Scan for the cell matching the given text and deliver its [X, Y] coordinate at center. 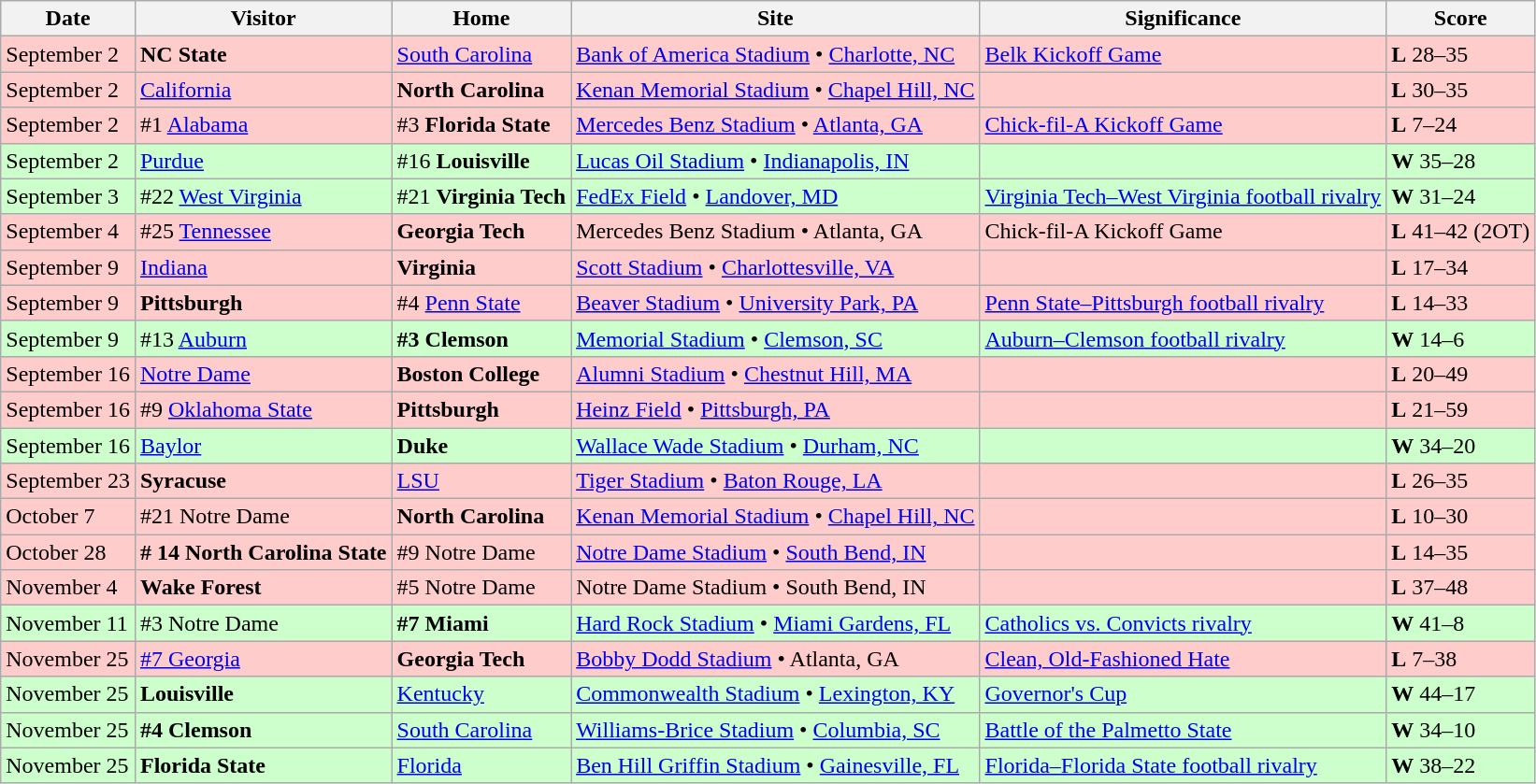
#4 Penn State [481, 303]
September 3 [68, 196]
Bobby Dodd Stadium • Atlanta, GA [776, 659]
W 14–6 [1460, 338]
L 28–35 [1460, 54]
L 20–49 [1460, 374]
Scott Stadium • Charlottesville, VA [776, 267]
Indiana [264, 267]
Site [776, 19]
November 11 [68, 623]
November 4 [68, 588]
Florida–Florida State football rivalry [1184, 765]
Bank of America Stadium • Charlotte, NC [776, 54]
#13 Auburn [264, 338]
Purdue [264, 161]
Battle of the Palmetto State [1184, 730]
October 28 [68, 552]
L 14–35 [1460, 552]
California [264, 90]
Significance [1184, 19]
#3 Florida State [481, 125]
#21 Notre Dame [264, 517]
Florida State [264, 765]
Kentucky [481, 694]
Governor's Cup [1184, 694]
#5 Notre Dame [481, 588]
L 7–24 [1460, 125]
L 7–38 [1460, 659]
Home [481, 19]
FedEx Field • Landover, MD [776, 196]
L 17–34 [1460, 267]
Duke [481, 446]
W 34–10 [1460, 730]
L 26–35 [1460, 481]
Baylor [264, 446]
Beaver Stadium • University Park, PA [776, 303]
Commonwealth Stadium • Lexington, KY [776, 694]
Date [68, 19]
#21 Virginia Tech [481, 196]
#3 Clemson [481, 338]
Belk Kickoff Game [1184, 54]
#22 West Virginia [264, 196]
Wake Forest [264, 588]
L 10–30 [1460, 517]
Syracuse [264, 481]
#7 Miami [481, 623]
W 44–17 [1460, 694]
#16 Louisville [481, 161]
Boston College [481, 374]
Clean, Old-Fashioned Hate [1184, 659]
September 4 [68, 232]
Heinz Field • Pittsburgh, PA [776, 409]
W 41–8 [1460, 623]
#1 Alabama [264, 125]
L 37–48 [1460, 588]
#3 Notre Dame [264, 623]
Alumni Stadium • Chestnut Hill, MA [776, 374]
Notre Dame [264, 374]
Tiger Stadium • Baton Rouge, LA [776, 481]
Memorial Stadium • Clemson, SC [776, 338]
Ben Hill Griffin Stadium • Gainesville, FL [776, 765]
W 31–24 [1460, 196]
Virginia Tech–West Virginia football rivalry [1184, 196]
Wallace Wade Stadium • Durham, NC [776, 446]
W 38–22 [1460, 765]
Virginia [481, 267]
Williams-Brice Stadium • Columbia, SC [776, 730]
W 34–20 [1460, 446]
L 14–33 [1460, 303]
Louisville [264, 694]
Lucas Oil Stadium • Indianapolis, IN [776, 161]
Penn State–Pittsburgh football rivalry [1184, 303]
Catholics vs. Convicts rivalry [1184, 623]
NC State [264, 54]
L 30–35 [1460, 90]
# 14 North Carolina State [264, 552]
L 21–59 [1460, 409]
L 41–42 (2OT) [1460, 232]
September 23 [68, 481]
LSU [481, 481]
Florida [481, 765]
#9 Oklahoma State [264, 409]
Score [1460, 19]
#25 Tennessee [264, 232]
Hard Rock Stadium • Miami Gardens, FL [776, 623]
Auburn–Clemson football rivalry [1184, 338]
#7 Georgia [264, 659]
October 7 [68, 517]
#9 Notre Dame [481, 552]
#4 Clemson [264, 730]
Visitor [264, 19]
W 35–28 [1460, 161]
